Search for the cell housing the specified text and yield its [x, y] center coordinate. 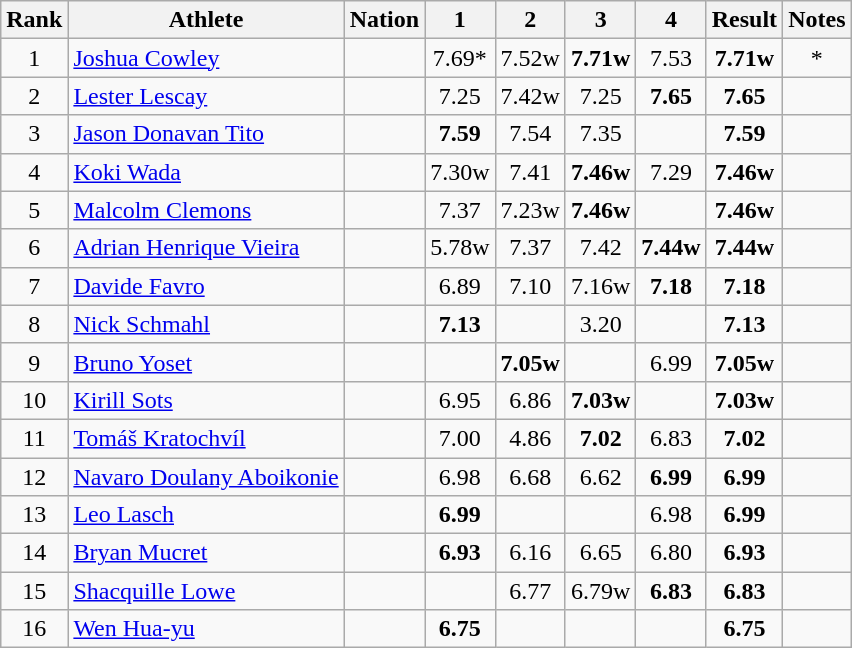
Notes [817, 20]
Athlete [206, 20]
5.78w [460, 248]
10 [34, 400]
7.35 [600, 134]
7.54 [530, 134]
6.80 [671, 553]
Malcolm Clemons [206, 210]
Kirill Sots [206, 400]
7.69* [460, 58]
15 [34, 591]
Joshua Cowley [206, 58]
9 [34, 362]
7.23w [530, 210]
Wen Hua-yu [206, 629]
6 [34, 248]
Nick Schmahl [206, 324]
5 [34, 210]
7.42 [600, 248]
6.86 [530, 400]
4.86 [530, 438]
Rank [34, 20]
6.95 [460, 400]
16 [34, 629]
7.41 [530, 172]
Bruno Yoset [206, 362]
7.30w [460, 172]
3.20 [600, 324]
14 [34, 553]
6.68 [530, 477]
Navaro Doulany Aboikonie [206, 477]
Shacquille Lowe [206, 591]
7.00 [460, 438]
6.79w [600, 591]
6.16 [530, 553]
Jason Donavan Tito [206, 134]
13 [34, 515]
7.52w [530, 58]
Lester Lescay [206, 96]
Leo Lasch [206, 515]
Koki Wada [206, 172]
11 [34, 438]
Adrian Henrique Vieira [206, 248]
6.89 [460, 286]
7.10 [530, 286]
7.29 [671, 172]
7.53 [671, 58]
7 [34, 286]
Result [744, 20]
6.65 [600, 553]
8 [34, 324]
Nation [384, 20]
12 [34, 477]
7.16w [600, 286]
6.62 [600, 477]
7.42w [530, 96]
Bryan Mucret [206, 553]
6.77 [530, 591]
Davide Favro [206, 286]
Tomáš Kratochvíl [206, 438]
* [817, 58]
